For the text-containing cell, return its midpoint in [x, y] coordinate format. 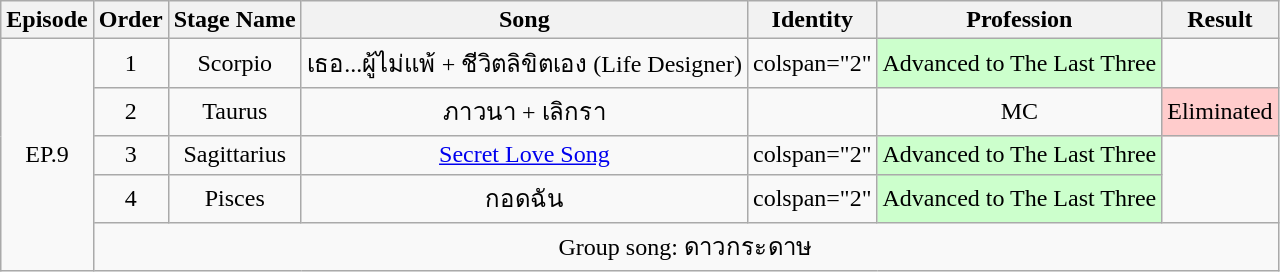
2 [130, 112]
Order [130, 20]
เธอ...ผู้ไม่แพ้ + ชีวิตลิขิตเอง (Life Designer) [524, 64]
1 [130, 64]
Secret Love Song [524, 155]
Scorpio [234, 64]
Eliminated [1220, 112]
ภาวนา + เลิกรา [524, 112]
Song [524, 20]
4 [130, 198]
Episode [47, 20]
EP.9 [47, 155]
Profession [1020, 20]
Result [1220, 20]
Stage Name [234, 20]
Group song: ดาวกระดาษ [686, 248]
Identity [812, 20]
Pisces [234, 198]
กอดฉัน [524, 198]
Taurus [234, 112]
MC [1020, 112]
3 [130, 155]
Sagittarius [234, 155]
